Output the (x, y) coordinate of the center of the cell containing the given text.  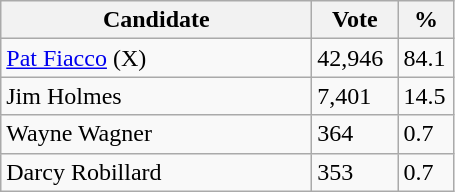
% (426, 20)
Vote (355, 20)
14.5 (426, 96)
42,946 (355, 58)
Wayne Wagner (156, 134)
Jim Holmes (156, 96)
364 (355, 134)
7,401 (355, 96)
Candidate (156, 20)
353 (355, 172)
84.1 (426, 58)
Pat Fiacco (X) (156, 58)
Darcy Robillard (156, 172)
